Determine the [x, y] coordinate at the center of the cell enclosing the given text.  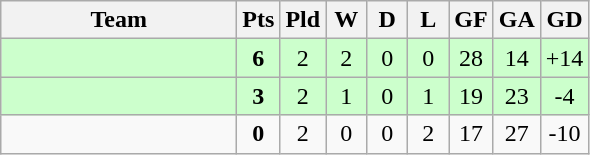
19 [471, 96]
17 [471, 134]
GD [564, 20]
GF [471, 20]
-4 [564, 96]
Team [119, 20]
23 [516, 96]
6 [258, 58]
+14 [564, 58]
Pld [303, 20]
27 [516, 134]
W [346, 20]
28 [471, 58]
Pts [258, 20]
3 [258, 96]
14 [516, 58]
GA [516, 20]
D [388, 20]
-10 [564, 134]
L [428, 20]
